Locate the cell with the specified text and output its (X, Y) center coordinate. 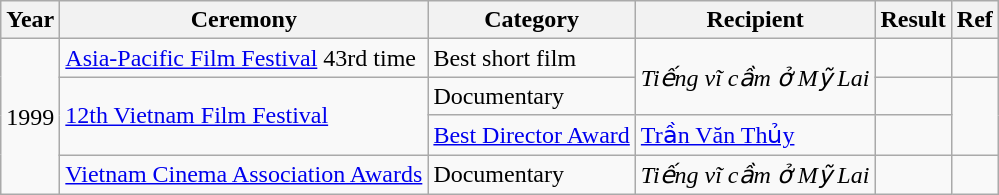
12th Vietnam Film Festival (244, 116)
Year (30, 20)
Recipient (755, 20)
Trần Văn Thủy (755, 135)
Category (532, 20)
Vietnam Cinema Association Awards (244, 174)
Asia-Pacific Film Festival 43rd time (244, 58)
Best short film (532, 58)
Result (913, 20)
1999 (30, 116)
Best Director Award (532, 135)
Ceremony (244, 20)
Ref (974, 20)
